Return the [x, y] coordinate for the center point of the cell that contains the specified text.  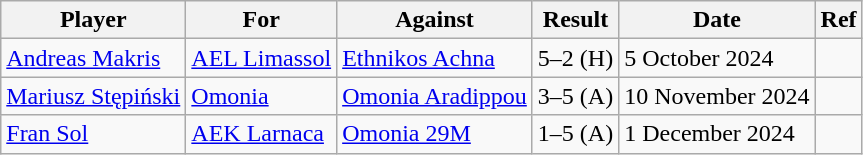
Ethnikos Achna [435, 58]
Omonia Aradippou [435, 96]
Ref [838, 20]
Result [575, 20]
Omonia [262, 96]
Omonia 29M [435, 134]
Mariusz Stępiński [94, 96]
Fran Sol [94, 134]
Against [435, 20]
10 November 2024 [717, 96]
Player [94, 20]
3–5 (A) [575, 96]
For [262, 20]
5–2 (H) [575, 58]
1 December 2024 [717, 134]
AEK Larnaca [262, 134]
1–5 (A) [575, 134]
5 October 2024 [717, 58]
Date [717, 20]
AEL Limassol [262, 58]
Andreas Makris [94, 58]
